Locate the cell with the specified text and output its (x, y) center coordinate. 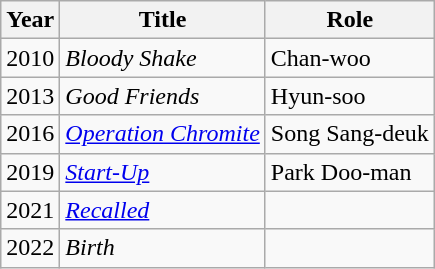
Recalled (163, 210)
Role (350, 20)
Park Doo-man (350, 172)
2016 (30, 134)
Operation Chromite (163, 134)
2021 (30, 210)
Hyun-soo (350, 96)
2010 (30, 58)
Chan-woo (350, 58)
2013 (30, 96)
Song Sang-deuk (350, 134)
Birth (163, 248)
Bloody Shake (163, 58)
Start-Up (163, 172)
Title (163, 20)
2019 (30, 172)
Good Friends (163, 96)
2022 (30, 248)
Year (30, 20)
